Output the [x, y] coordinate of the center of the cell containing the given text.  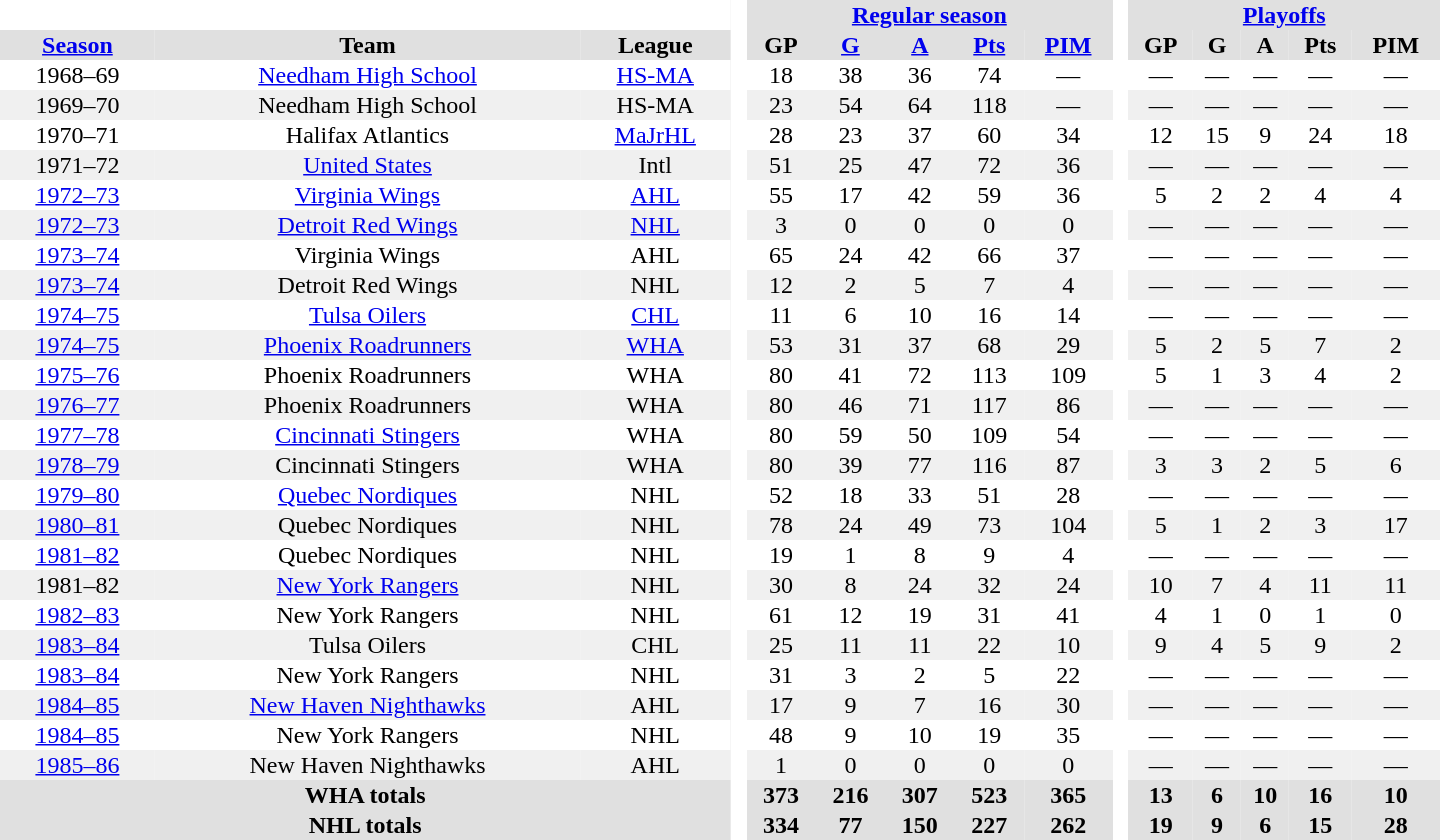
150 [920, 825]
33 [920, 495]
League [655, 45]
1968–69 [78, 75]
48 [780, 735]
49 [920, 525]
1975–76 [78, 375]
87 [1068, 465]
47 [920, 165]
Intl [655, 165]
MaJrHL [655, 135]
39 [850, 465]
United States [368, 165]
1985–86 [78, 765]
34 [1068, 135]
53 [780, 345]
Team [368, 45]
307 [920, 795]
60 [990, 135]
117 [990, 405]
Playoffs [1284, 15]
1970–71 [78, 135]
216 [850, 795]
38 [850, 75]
113 [990, 375]
334 [780, 825]
13 [1160, 795]
74 [990, 75]
73 [990, 525]
1979–80 [78, 495]
1982–83 [78, 615]
523 [990, 795]
68 [990, 345]
1969–70 [78, 105]
46 [850, 405]
WHA totals [365, 795]
61 [780, 615]
104 [1068, 525]
29 [1068, 345]
1976–77 [78, 405]
118 [990, 105]
78 [780, 525]
52 [780, 495]
1980–81 [78, 525]
365 [1068, 795]
55 [780, 195]
86 [1068, 405]
65 [780, 255]
35 [1068, 735]
Halifax Atlantics [368, 135]
1977–78 [78, 435]
1978–79 [78, 465]
32 [990, 585]
NHL totals [365, 825]
64 [920, 105]
262 [1068, 825]
Season [78, 45]
14 [1068, 315]
66 [990, 255]
50 [920, 435]
227 [990, 825]
373 [780, 795]
116 [990, 465]
71 [920, 405]
Regular season [929, 15]
1971–72 [78, 165]
